Determine the (X, Y) coordinate at the center of the cell enclosing the given text.  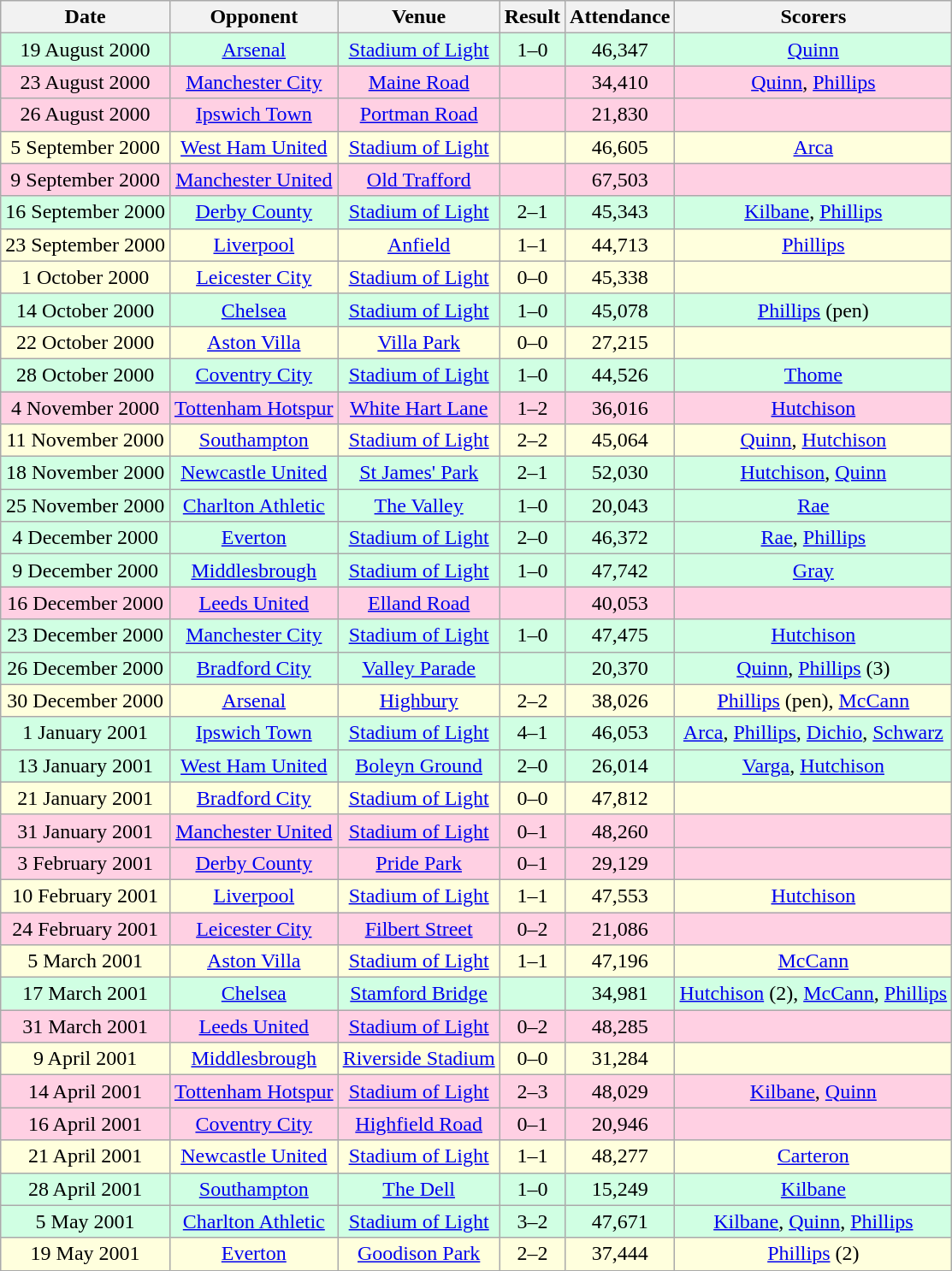
16 September 2000 (86, 212)
Valley Parade (419, 668)
27,215 (620, 342)
Phillips (pen) (813, 310)
Quinn, Phillips (813, 82)
47,475 (620, 635)
23 September 2000 (86, 245)
Carteron (813, 1156)
47,742 (620, 570)
5 September 2000 (86, 147)
Maine Road (419, 82)
45,078 (620, 310)
48,285 (620, 1026)
31 January 2001 (86, 831)
Villa Park (419, 342)
Attendance (620, 17)
Riverside Stadium (419, 1059)
15,249 (620, 1189)
Rae (813, 505)
28 April 2001 (86, 1189)
22 October 2000 (86, 342)
Elland Road (419, 603)
9 September 2000 (86, 180)
Gray (813, 570)
Boleyn Ground (419, 766)
14 April 2001 (86, 1091)
26 December 2000 (86, 668)
20,370 (620, 668)
38,026 (620, 701)
2–3 (532, 1091)
40,053 (620, 603)
34,981 (620, 994)
Arca (813, 147)
13 January 2001 (86, 766)
67,503 (620, 180)
21,086 (620, 928)
20,946 (620, 1124)
36,016 (620, 408)
47,196 (620, 961)
Stamford Bridge (419, 994)
52,030 (620, 473)
19 May 2001 (86, 1254)
47,812 (620, 798)
McCann (813, 961)
Filbert Street (419, 928)
5 March 2001 (86, 961)
48,277 (620, 1156)
Phillips (2) (813, 1254)
Quinn (813, 50)
23 August 2000 (86, 82)
Kilbane, Quinn (813, 1091)
Phillips (813, 245)
4–1 (532, 733)
47,671 (620, 1221)
45,343 (620, 212)
Quinn, Hutchison (813, 440)
14 October 2000 (86, 310)
1 October 2000 (86, 277)
30 December 2000 (86, 701)
45,064 (620, 440)
9 April 2001 (86, 1059)
44,526 (620, 375)
Anfield (419, 245)
The Valley (419, 505)
34,410 (620, 82)
10 February 2001 (86, 896)
44,713 (620, 245)
37,444 (620, 1254)
Opponent (253, 17)
Kilbane, Phillips (813, 212)
Quinn, Phillips (3) (813, 668)
21,830 (620, 115)
White Hart Lane (419, 408)
Varga, Hutchison (813, 766)
Date (86, 17)
Phillips (pen), McCann (813, 701)
Arca, Phillips, Dichio, Schwarz (813, 733)
24 February 2001 (86, 928)
Thome (813, 375)
4 November 2000 (86, 408)
4 December 2000 (86, 538)
9 December 2000 (86, 570)
Old Trafford (419, 180)
11 November 2000 (86, 440)
21 January 2001 (86, 798)
Kilbane, Quinn, Phillips (813, 1221)
45,338 (620, 277)
46,605 (620, 147)
48,029 (620, 1091)
46,347 (620, 50)
Pride Park (419, 863)
16 April 2001 (86, 1124)
Rae, Phillips (813, 538)
31 March 2001 (86, 1026)
46,372 (620, 538)
3–2 (532, 1221)
26 August 2000 (86, 115)
16 December 2000 (86, 603)
1 January 2001 (86, 733)
Highbury (419, 701)
47,553 (620, 896)
21 April 2001 (86, 1156)
Highfield Road (419, 1124)
5 May 2001 (86, 1221)
St James' Park (419, 473)
17 March 2001 (86, 994)
The Dell (419, 1189)
Goodison Park (419, 1254)
23 December 2000 (86, 635)
18 November 2000 (86, 473)
29,129 (620, 863)
Scorers (813, 17)
3 February 2001 (86, 863)
Hutchison (2), McCann, Phillips (813, 994)
1–2 (532, 408)
46,053 (620, 733)
19 August 2000 (86, 50)
20,043 (620, 505)
26,014 (620, 766)
Kilbane (813, 1189)
31,284 (620, 1059)
Hutchison, Quinn (813, 473)
Portman Road (419, 115)
48,260 (620, 831)
28 October 2000 (86, 375)
Result (532, 17)
25 November 2000 (86, 505)
Venue (419, 17)
